Find where the given text appears and provide that cell's center as [X, Y] coordinate. 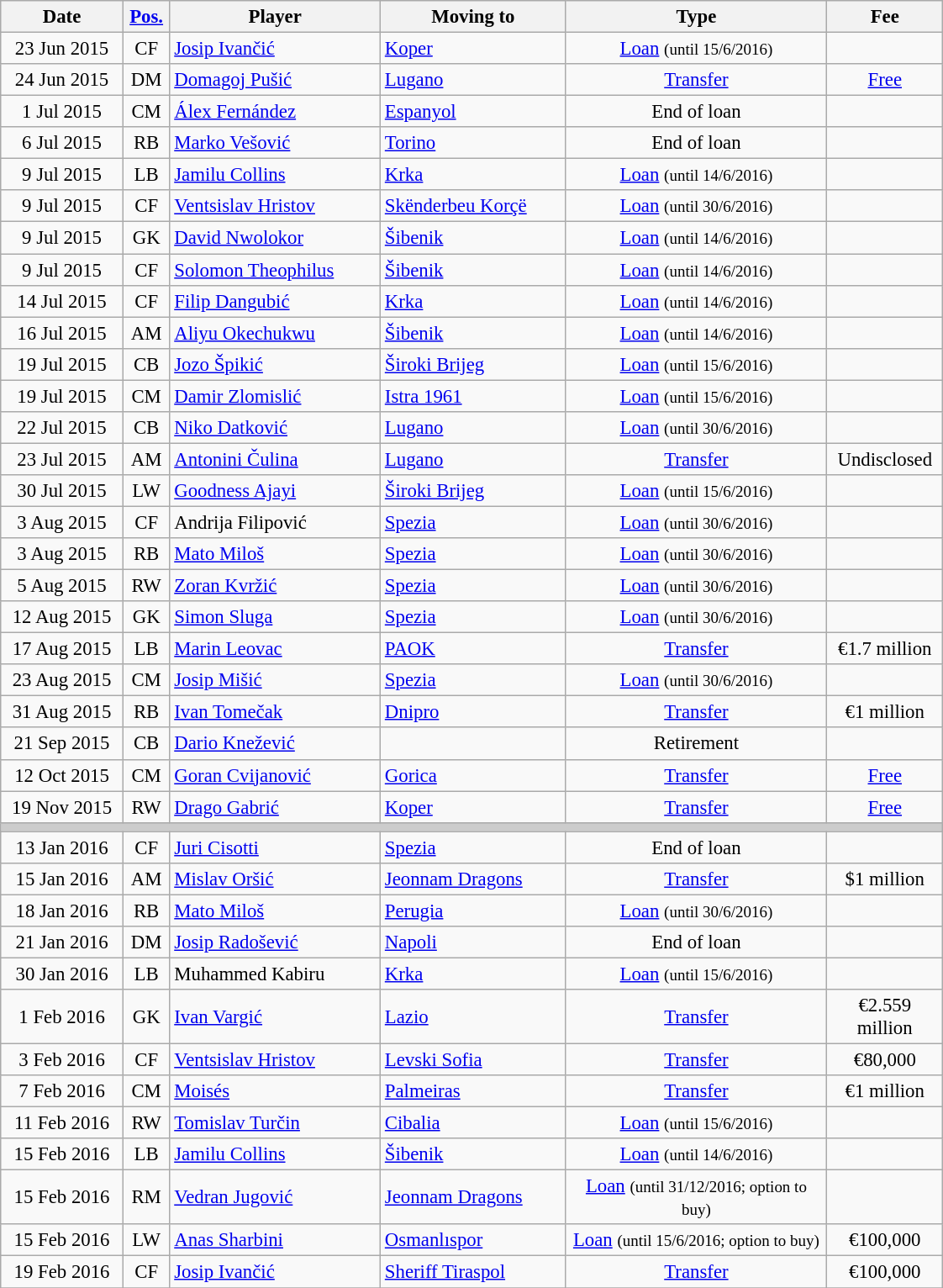
Gorica [474, 775]
24 Jun 2015 [62, 80]
31 Aug 2015 [62, 712]
PAOK [474, 649]
Anas Sharbini [276, 1240]
Muhammed Kabiru [276, 974]
Lazio [474, 1017]
Napoli [474, 942]
3 Feb 2016 [62, 1060]
19 Feb 2016 [62, 1272]
€2.559 million [885, 1017]
Simon Sluga [276, 617]
Istra 1961 [474, 396]
7 Feb 2016 [62, 1091]
Ivan Vargić [276, 1017]
Tomislav Turčin [276, 1123]
Undisclosed [885, 459]
RM [146, 1197]
Ivan Tomečak [276, 712]
21 Jan 2016 [62, 942]
23 Jul 2015 [62, 459]
Perugia [474, 911]
Moisés [276, 1091]
13 Jan 2016 [62, 847]
Jozo Špikić [276, 364]
5 Aug 2015 [62, 586]
Dario Knežević [276, 744]
Niko Datković [276, 428]
12 Oct 2015 [62, 775]
Loan (until 31/12/2016; option to buy) [696, 1197]
€80,000 [885, 1060]
Fee [885, 17]
30 Jan 2016 [62, 974]
Type [696, 17]
15 Jan 2016 [62, 879]
Andrija Filipović [276, 522]
1 Feb 2016 [62, 1017]
Torino [474, 143]
23 Aug 2015 [62, 680]
1 Jul 2015 [62, 112]
Juri Cisotti [276, 847]
19 Nov 2015 [62, 807]
22 Jul 2015 [62, 428]
Retirement [696, 744]
Drago Gabrić [276, 807]
Domagoj Pušić [276, 80]
Sheriff Tiraspol [474, 1272]
Vedran Jugović [276, 1197]
Osmanlıspor [474, 1240]
23 Jun 2015 [62, 49]
Solomon Theophilus [276, 270]
Mislav Oršić [276, 879]
17 Aug 2015 [62, 649]
Espanyol [474, 112]
16 Jul 2015 [62, 333]
Damir Zlomislić [276, 396]
Goodness Ajayi [276, 491]
David Nwolokor [276, 238]
Filip Dangubić [276, 301]
Pos. [146, 17]
Palmeiras [474, 1091]
€1.7 million [885, 649]
Josip Radošević [276, 942]
30 Jul 2015 [62, 491]
Marko Vešović [276, 143]
Cibalia [474, 1123]
Moving to [474, 17]
Skënderbeu Korçë [474, 206]
11 Feb 2016 [62, 1123]
14 Jul 2015 [62, 301]
21 Sep 2015 [62, 744]
Antonini Čulina [276, 459]
Player [276, 17]
12 Aug 2015 [62, 617]
Marin Leovac [276, 649]
6 Jul 2015 [62, 143]
18 Jan 2016 [62, 911]
Levski Sofia [474, 1060]
Loan (until 15/6/2016; option to buy) [696, 1240]
Goran Cvijanović [276, 775]
Aliyu Okechukwu [276, 333]
Álex Fernández [276, 112]
$1 million [885, 879]
Date [62, 17]
Dnipro [474, 712]
Josip Mišić [276, 680]
Zoran Kvržić [276, 586]
